Capture the cell that displays the provided text and extract its [x, y] central coordinate. 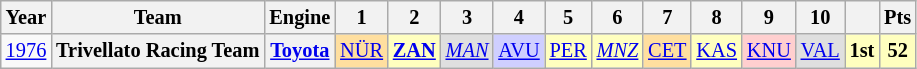
KAS [716, 51]
AVU [518, 51]
2 [414, 17]
KNU [769, 51]
PER [568, 51]
8 [716, 17]
9 [769, 17]
CET [667, 51]
1st [862, 51]
MAN [468, 51]
Engine [300, 17]
5 [568, 17]
Year [26, 17]
4 [518, 17]
VAL [820, 51]
MNZ [618, 51]
3 [468, 17]
7 [667, 17]
1 [362, 17]
10 [820, 17]
Team [158, 17]
ZAN [414, 51]
Trivellato Racing Team [158, 51]
1976 [26, 51]
6 [618, 17]
52 [898, 51]
NÜR [362, 51]
Pts [898, 17]
Toyota [300, 51]
